Scan for the cell matching the given text and deliver its (x, y) coordinate at center. 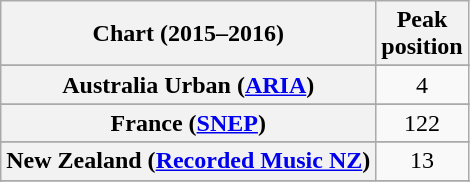
13 (422, 161)
New Zealand (Recorded Music NZ) (188, 161)
4 (422, 85)
Peakposition (422, 34)
Chart (2015–2016) (188, 34)
122 (422, 123)
France (SNEP) (188, 123)
Australia Urban (ARIA) (188, 85)
